Find where the given text appears and provide that cell's center as (x, y) coordinate. 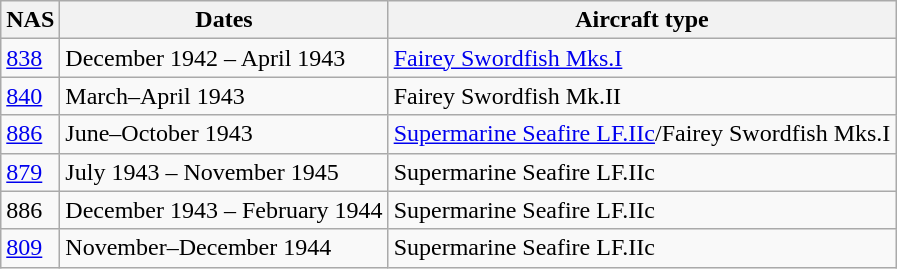
December 1942 – April 1943 (224, 58)
879 (30, 172)
December 1943 – February 1944 (224, 210)
NAS (30, 20)
Supermarine Seafire LF.IIc/Fairey Swordfish Mks.I (642, 134)
809 (30, 248)
Dates (224, 20)
840 (30, 96)
Fairey Swordfish Mk.II (642, 96)
July 1943 – November 1945 (224, 172)
November–December 1944 (224, 248)
Aircraft type (642, 20)
838 (30, 58)
March–April 1943 (224, 96)
June–October 1943 (224, 134)
Fairey Swordfish Mks.I (642, 58)
